Provide the [x, y] coordinate of the cell's center where the given text is located.  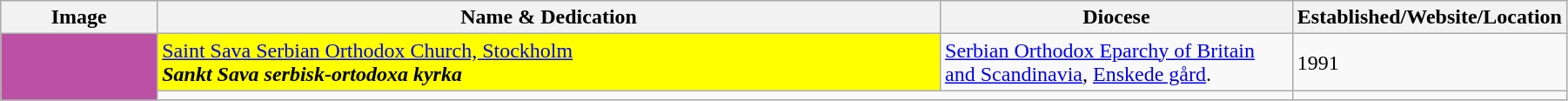
Serbian Orthodox Eparchy of Britain and Scandinavia, Enskede gård. [1117, 63]
Established/Website/Location [1429, 17]
Saint Sava Serbian Orthodox Church, StockholmSankt Sava serbisk-ortodoxa kyrka [549, 63]
1991 [1429, 63]
Name & Dedication [549, 17]
Diocese [1117, 17]
Image [79, 17]
